Locate the cell with the specified text and output its [X, Y] center coordinate. 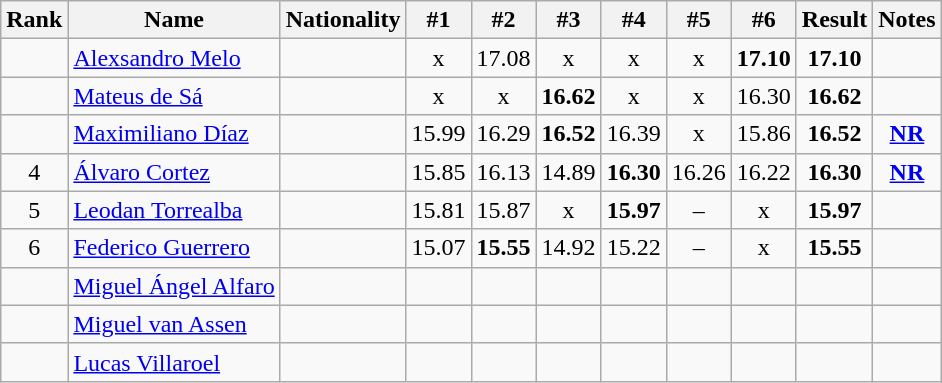
15.22 [634, 248]
Mateus de Sá [174, 96]
Álvaro Cortez [174, 172]
16.22 [764, 172]
14.92 [568, 248]
#3 [568, 20]
16.29 [504, 134]
Alexsandro Melo [174, 58]
15.81 [438, 210]
Name [174, 20]
Miguel Ángel Alfaro [174, 286]
15.07 [438, 248]
#5 [698, 20]
Notes [907, 20]
15.85 [438, 172]
Lucas Villaroel [174, 362]
14.89 [568, 172]
#1 [438, 20]
16.13 [504, 172]
15.87 [504, 210]
Leodan Torrealba [174, 210]
Maximiliano Díaz [174, 134]
16.26 [698, 172]
5 [34, 210]
17.08 [504, 58]
15.86 [764, 134]
15.99 [438, 134]
#2 [504, 20]
6 [34, 248]
Miguel van Assen [174, 324]
Result [834, 20]
Nationality [343, 20]
4 [34, 172]
Rank [34, 20]
16.39 [634, 134]
#6 [764, 20]
#4 [634, 20]
Federico Guerrero [174, 248]
